Identify which cell holds the provided text, then report its (x, y) central coordinate. 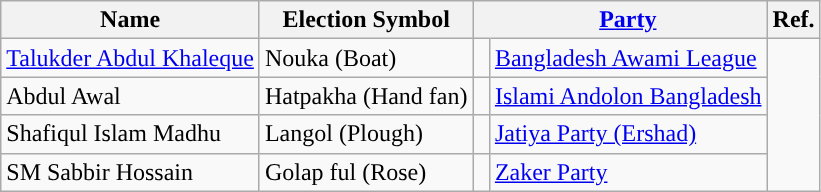
Talukder Abdul Khaleque (130, 58)
Name (130, 20)
Party (628, 20)
Golap ful (Rose) (366, 172)
Zaker Party (628, 172)
Jatiya Party (Ershad) (628, 134)
Abdul Awal (130, 96)
Bangladesh Awami League (628, 58)
Hatpakha (Hand fan) (366, 96)
Shafiqul Islam Madhu (130, 134)
SM Sabbir Hossain (130, 172)
Nouka (Boat) (366, 58)
Islami Andolon Bangladesh (628, 96)
Election Symbol (366, 20)
Ref. (794, 20)
Langol (Plough) (366, 134)
